Find where the given text appears and provide that cell's center as [x, y] coordinate. 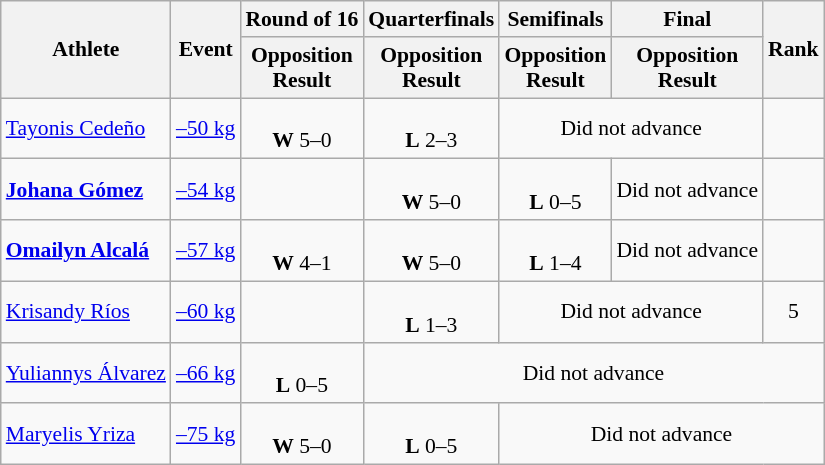
W 4–1 [302, 250]
Johana Gómez [86, 190]
Round of 16 [302, 19]
L 1–3 [431, 312]
–66 kg [206, 372]
Event [206, 50]
Maryelis Yriza [86, 434]
–50 kg [206, 128]
Tayonis Cedeño [86, 128]
5 [794, 312]
Final [687, 19]
L 1–4 [555, 250]
Quarterfinals [431, 19]
Semifinals [555, 19]
Athlete [86, 50]
L 2–3 [431, 128]
Rank [794, 50]
Yuliannys Álvarez [86, 372]
–60 kg [206, 312]
–54 kg [206, 190]
Krisandy Ríos [86, 312]
–75 kg [206, 434]
Omailyn Alcalá [86, 250]
–57 kg [206, 250]
